Determine the [X, Y] coordinate at the center of the cell enclosing the given text.  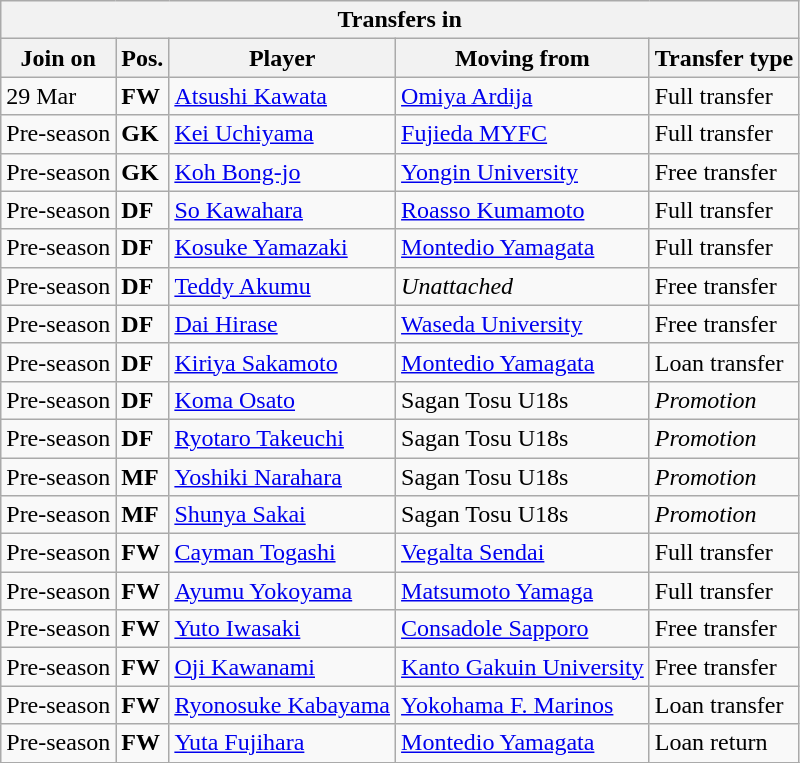
Fujieda MYFC [523, 134]
Kiriya Sakamoto [282, 362]
Transfer type [724, 58]
Dai Hirase [282, 324]
Waseda University [523, 324]
Player [282, 58]
Yoshiki Narahara [282, 477]
Omiya Ardija [523, 96]
Yongin University [523, 172]
Kosuke Yamazaki [282, 248]
Transfers in [400, 20]
Moving from [523, 58]
Atsushi Kawata [282, 96]
Kei Uchiyama [282, 134]
Join on [58, 58]
Teddy Akumu [282, 286]
Roasso Kumamoto [523, 210]
Vegalta Sendai [523, 553]
Consadole Sapporo [523, 629]
Kanto Gakuin University [523, 667]
Cayman Togashi [282, 553]
Matsumoto Yamaga [523, 591]
Oji Kawanami [282, 667]
Pos. [142, 58]
Yuta Fujihara [282, 743]
29 Mar [58, 96]
Ryonosuke Kabayama [282, 705]
Loan return [724, 743]
Koh Bong-jo [282, 172]
Yuto Iwasaki [282, 629]
So Kawahara [282, 210]
Koma Osato [282, 400]
Unattached [523, 286]
Ayumu Yokoyama [282, 591]
Ryotaro Takeuchi [282, 438]
Yokohama F. Marinos [523, 705]
Shunya Sakai [282, 515]
